For the text-containing cell, return its midpoint in (x, y) coordinate format. 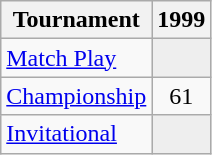
1999 (182, 20)
Match Play (76, 58)
Invitational (76, 134)
Championship (76, 96)
Tournament (76, 20)
61 (182, 96)
